Locate the cell with the specified text and output its [x, y] center coordinate. 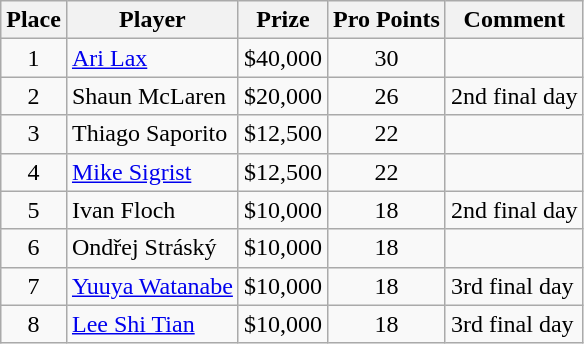
Place [34, 20]
5 [34, 210]
Prize [282, 20]
7 [34, 286]
26 [386, 96]
Yuuya Watanabe [152, 286]
Lee Shi Tian [152, 324]
Pro Points [386, 20]
Thiago Saporito [152, 134]
4 [34, 172]
2 [34, 96]
Ari Lax [152, 58]
Comment [514, 20]
Shaun McLaren [152, 96]
Mike Sigrist [152, 172]
Player [152, 20]
$40,000 [282, 58]
Ondřej Stráský [152, 248]
1 [34, 58]
$20,000 [282, 96]
3 [34, 134]
6 [34, 248]
Ivan Floch [152, 210]
30 [386, 58]
8 [34, 324]
